Identify which cell holds the provided text, then report its [X, Y] central coordinate. 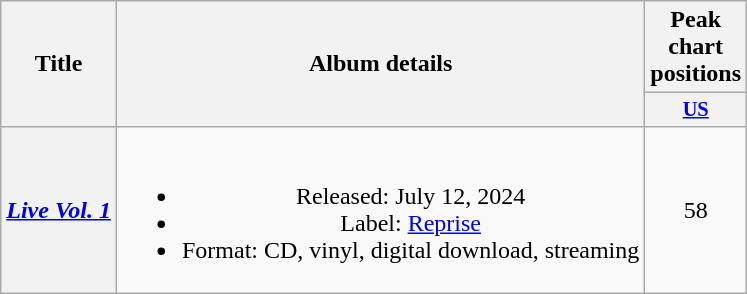
Album details [380, 64]
Title [59, 64]
Live Vol. 1 [59, 210]
US [696, 110]
Peak chart positions [696, 47]
Released: July 12, 2024Label: RepriseFormat: CD, vinyl, digital download, streaming [380, 210]
58 [696, 210]
